Determine the [x, y] coordinate at the center of the cell enclosing the given text.  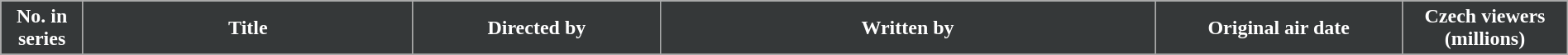
Original air date [1279, 28]
Directed by [536, 28]
No. inseries [42, 28]
Title [248, 28]
Written by [907, 28]
Czech viewers(millions) [1485, 28]
